Extract the (x, y) coordinate from the center of the cell holding the provided text.  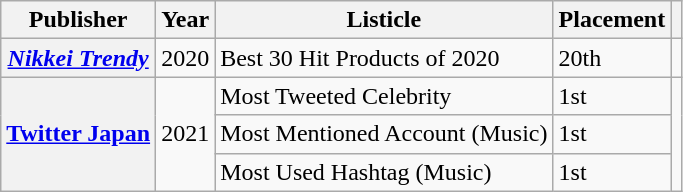
Publisher (78, 20)
Most Used Hashtag (Music) (384, 172)
2021 (186, 134)
Most Tweeted Celebrity (384, 96)
Twitter Japan (78, 134)
Placement (612, 20)
Year (186, 20)
20th (612, 58)
Best 30 Hit Products of 2020 (384, 58)
Nikkei Trendy (78, 58)
Listicle (384, 20)
Most Mentioned Account (Music) (384, 134)
2020 (186, 58)
